Capture the cell that displays the provided text and extract its (x, y) central coordinate. 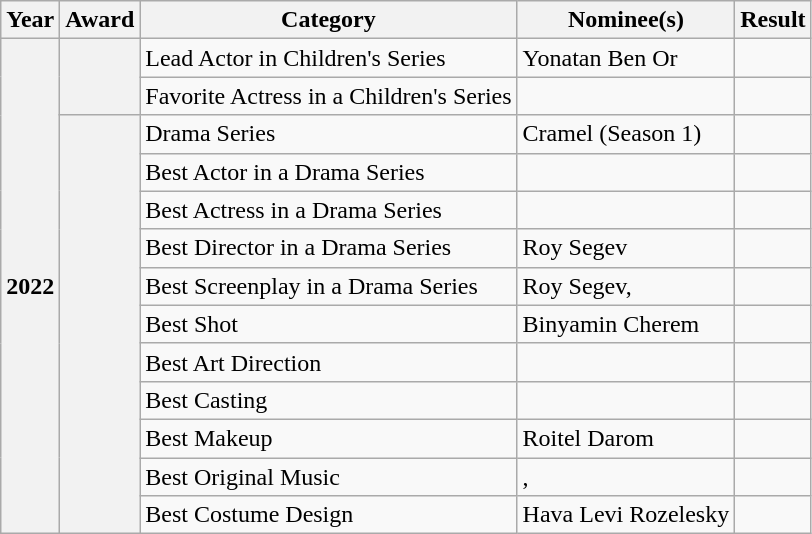
Lead Actor in Children's Series (328, 58)
Result (773, 20)
Best Actor in a Drama Series (328, 172)
Year (30, 20)
Nominee(s) (626, 20)
Roy Segev (626, 248)
Best Costume Design (328, 515)
Best Director in a Drama Series (328, 248)
Hava Levi Rozelesky (626, 515)
Roitel Darom (626, 438)
Cramel (Season 1) (626, 134)
Best Original Music (328, 477)
Best Screenplay in a Drama Series (328, 286)
Best Casting (328, 400)
Drama Series (328, 134)
Yonatan Ben Or (626, 58)
Favorite Actress in a Children's Series (328, 96)
Best Actress in a Drama Series (328, 210)
2022 (30, 286)
Award (100, 20)
Best Shot (328, 324)
Best Makeup (328, 438)
Category (328, 20)
Binyamin Cherem (626, 324)
, (626, 477)
Best Art Direction (328, 362)
Roy Segev, (626, 286)
